Search for the cell housing the specified text and yield its (x, y) center coordinate. 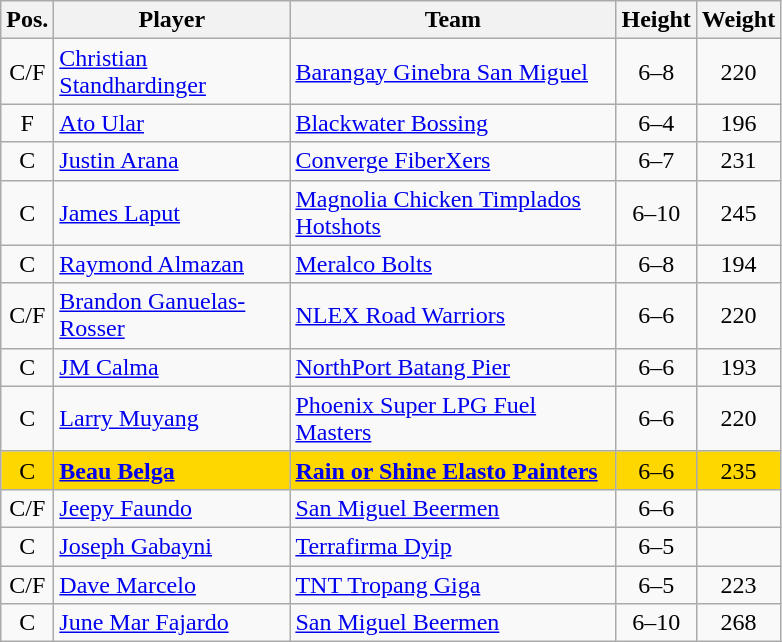
268 (738, 623)
Joseph Gabayni (172, 546)
Rain or Shine Elasto Painters (453, 470)
Terrafirma Dyip (453, 546)
Jeepy Faundo (172, 508)
231 (738, 161)
NLEX Road Warriors (453, 316)
NorthPort Batang Pier (453, 367)
TNT Tropang Giga (453, 585)
June Mar Fajardo (172, 623)
Team (453, 20)
Justin Arana (172, 161)
Brandon Ganuelas-Rosser (172, 316)
Height (656, 20)
6–7 (656, 161)
Pos. (28, 20)
Blackwater Bossing (453, 123)
245 (738, 212)
Phoenix Super LPG Fuel Masters (453, 418)
Barangay Ginebra San Miguel (453, 72)
Christian Standhardinger (172, 72)
Larry Muyang (172, 418)
196 (738, 123)
Converge FiberXers (453, 161)
James Laput (172, 212)
Meralco Bolts (453, 264)
194 (738, 264)
JM Calma (172, 367)
Ato Ular (172, 123)
Beau Belga (172, 470)
Magnolia Chicken Timplados Hotshots (453, 212)
223 (738, 585)
Weight (738, 20)
Raymond Almazan (172, 264)
6–4 (656, 123)
193 (738, 367)
F (28, 123)
235 (738, 470)
Dave Marcelo (172, 585)
Player (172, 20)
